Capture the cell that displays the provided text and extract its [x, y] central coordinate. 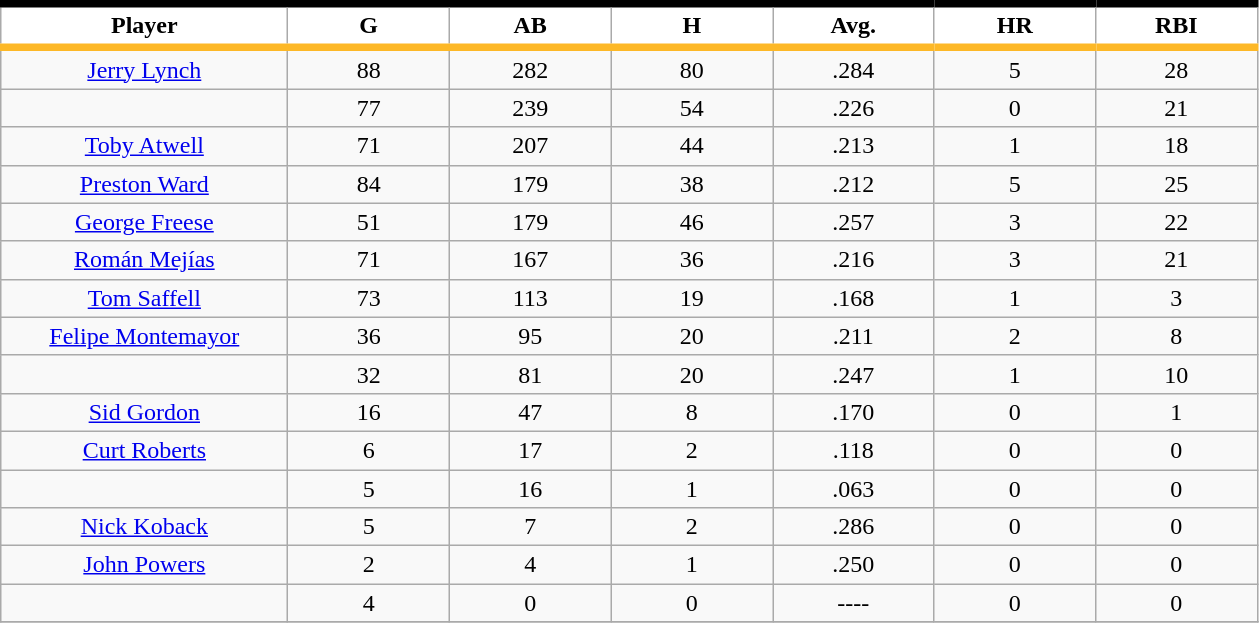
.257 [853, 222]
.170 [853, 412]
Felipe Montemayor [144, 336]
18 [1177, 146]
113 [530, 298]
282 [530, 68]
38 [692, 184]
Jerry Lynch [144, 68]
.118 [853, 450]
88 [369, 68]
Avg. [853, 26]
.284 [853, 68]
John Powers [144, 565]
RBI [1177, 26]
H [692, 26]
54 [692, 108]
George Freese [144, 222]
Preston Ward [144, 184]
Curt Roberts [144, 450]
6 [369, 450]
.212 [853, 184]
.286 [853, 527]
73 [369, 298]
Nick Koback [144, 527]
167 [530, 260]
25 [1177, 184]
51 [369, 222]
---- [853, 603]
84 [369, 184]
Sid Gordon [144, 412]
.250 [853, 565]
.168 [853, 298]
7 [530, 527]
Toby Atwell [144, 146]
10 [1177, 374]
46 [692, 222]
28 [1177, 68]
47 [530, 412]
.063 [853, 489]
Player [144, 26]
.226 [853, 108]
81 [530, 374]
19 [692, 298]
HR [1015, 26]
17 [530, 450]
.211 [853, 336]
Tom Saffell [144, 298]
32 [369, 374]
95 [530, 336]
.216 [853, 260]
80 [692, 68]
.213 [853, 146]
239 [530, 108]
77 [369, 108]
.247 [853, 374]
AB [530, 26]
G [369, 26]
44 [692, 146]
Román Mejías [144, 260]
207 [530, 146]
22 [1177, 222]
